Locate the cell with the specified text and output its [X, Y] center coordinate. 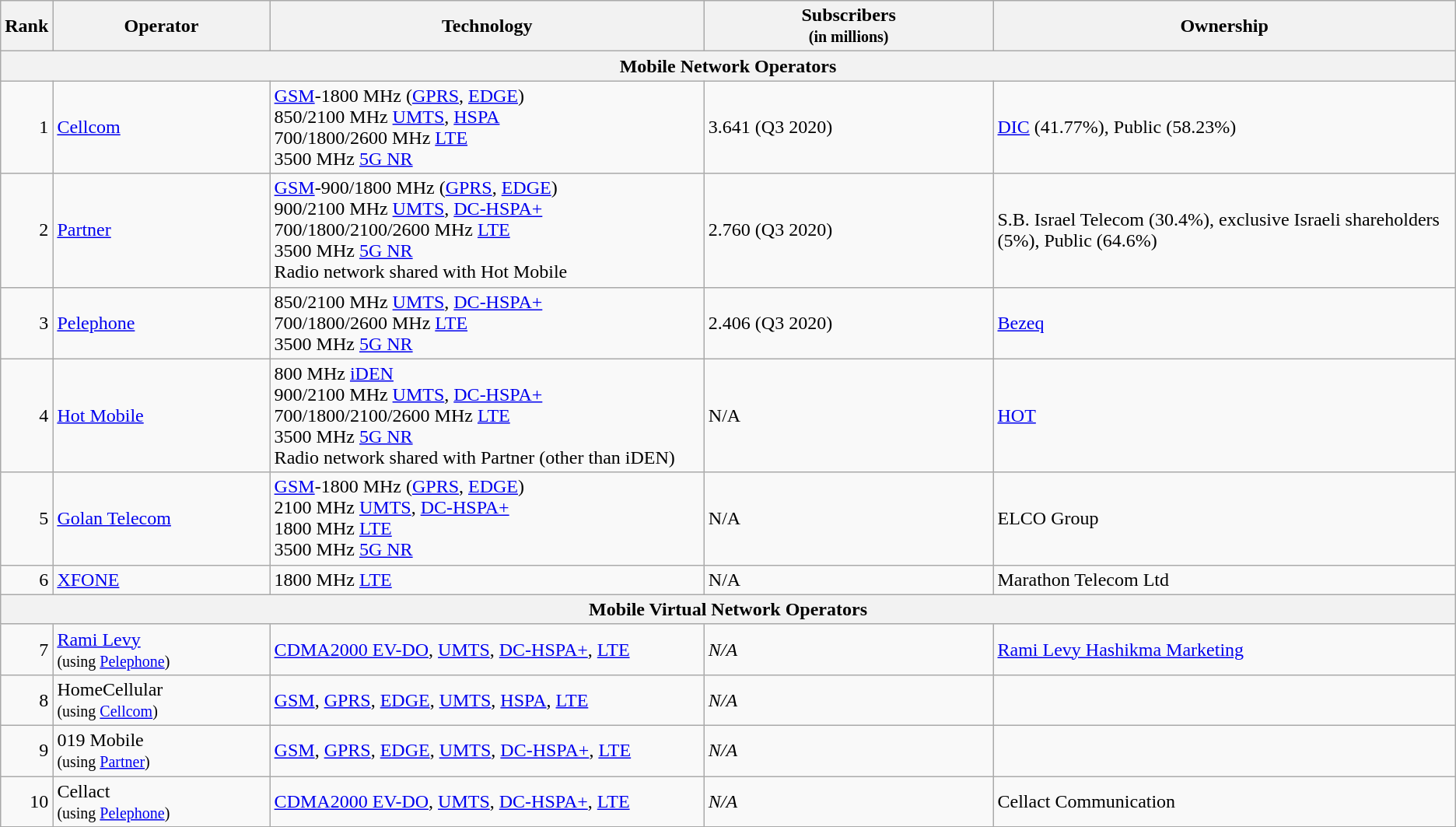
Cellact(using Pelephone) [162, 801]
GSM, GPRS, EDGE, UMTS, HSPA, LTE [487, 700]
8 [26, 700]
Rank [26, 26]
DIC (41.77%), Public (58.23%) [1224, 128]
019 Mobile(using Partner) [162, 750]
800 MHz iDEN900/2100 MHz UMTS, DC-HSPA+700/1800/2100/2600 MHz LTE3500 MHz 5G NRRadio network shared with Partner (other than iDEN) [487, 415]
Operator [162, 26]
4 [26, 415]
Pelephone [162, 323]
Rami Levy Hashikma Marketing [1224, 649]
2.760 (Q3 2020) [849, 230]
Hot Mobile [162, 415]
HOT [1224, 415]
1800 MHz LTE [487, 580]
850/2100 MHz UMTS, DC-HSPA+700/1800/2600 MHz LTE3500 MHz 5G NR [487, 323]
Mobile Network Operators [728, 66]
Mobile Virtual Network Operators [728, 609]
Subscribers(in millions) [849, 26]
GSM, GPRS, EDGE, UMTS, DC-HSPA+, LTE [487, 750]
HomeCellular(using Cellcom) [162, 700]
Golan Telecom [162, 518]
GSM-900/1800 MHz (GPRS, EDGE)900/2100 MHz UMTS, DC-HSPA+700/1800/2100/2600 MHz LTE3500 MHz 5G NR Radio network shared with Hot Mobile [487, 230]
1 [26, 128]
5 [26, 518]
10 [26, 801]
3.641 (Q3 2020) [849, 128]
2 [26, 230]
Rami Levy(using Pelephone) [162, 649]
S.B. Israel Telecom (30.4%), exclusive Israeli shareholders (5%), Public (64.6%) [1224, 230]
Ownership [1224, 26]
Partner [162, 230]
GSM-1800 MHz (GPRS, EDGE)850/2100 MHz UMTS, HSPA700/1800/2600 MHz LTE3500 MHz 5G NR [487, 128]
Bezeq [1224, 323]
Technology [487, 26]
9 [26, 750]
Marathon Telecom Ltd [1224, 580]
3 [26, 323]
ELCO Group [1224, 518]
2.406 (Q3 2020) [849, 323]
7 [26, 649]
GSM-1800 MHz (GPRS, EDGE)2100 MHz UMTS, DC-HSPA+1800 MHz LTE3500 MHz 5G NR [487, 518]
6 [26, 580]
XFONE [162, 580]
Cellcom [162, 128]
Cellact Communication [1224, 801]
